Capture the cell that displays the provided text and extract its [x, y] central coordinate. 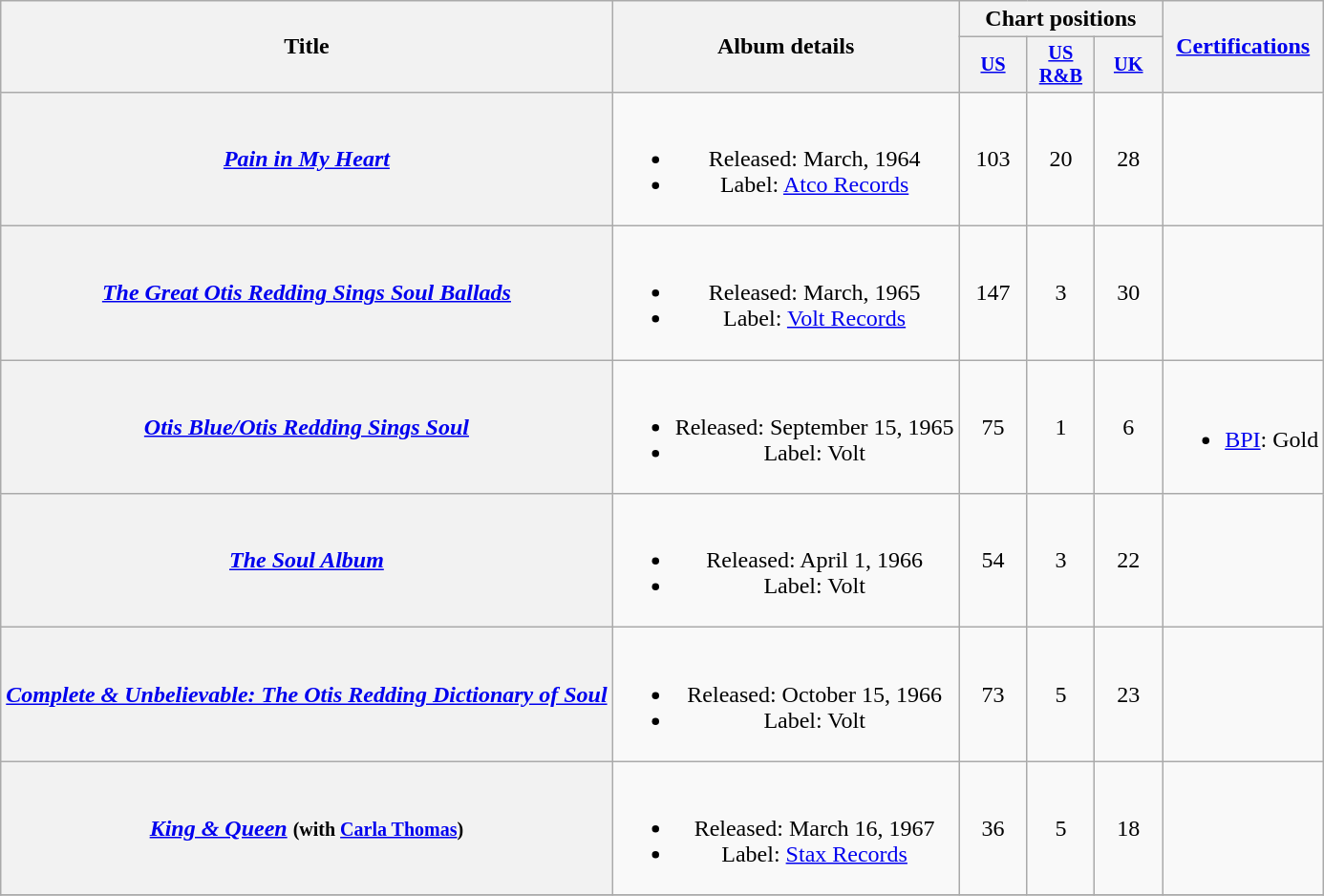
18 [1129, 828]
Chart positions [1060, 19]
Otis Blue/Otis Redding Sings Soul [307, 427]
Released: September 15, 1965Label: Volt [785, 427]
28 [1129, 159]
King & Queen (with Carla Thomas) [307, 828]
23 [1129, 694]
UK [1129, 65]
Released: March 16, 1967Label: Stax Records [785, 828]
Pain in My Heart [307, 159]
36 [993, 828]
Released: October 15, 1966Label: Volt [785, 694]
The Soul Album [307, 561]
22 [1129, 561]
Certifications [1244, 47]
30 [1129, 293]
BPI: Gold [1244, 427]
The Great Otis Redding Sings Soul Ballads [307, 293]
US [993, 65]
147 [993, 293]
Album details [785, 47]
Complete & Unbelievable: The Otis Redding Dictionary of Soul [307, 694]
73 [993, 694]
Title [307, 47]
Released: March, 1965Label: Volt Records [785, 293]
75 [993, 427]
Released: April 1, 1966Label: Volt [785, 561]
1 [1060, 427]
103 [993, 159]
54 [993, 561]
6 [1129, 427]
Released: March, 1964Label: Atco Records [785, 159]
US R&B [1060, 65]
20 [1060, 159]
